Extract the [X, Y] coordinate from the center of the cell holding the provided text.  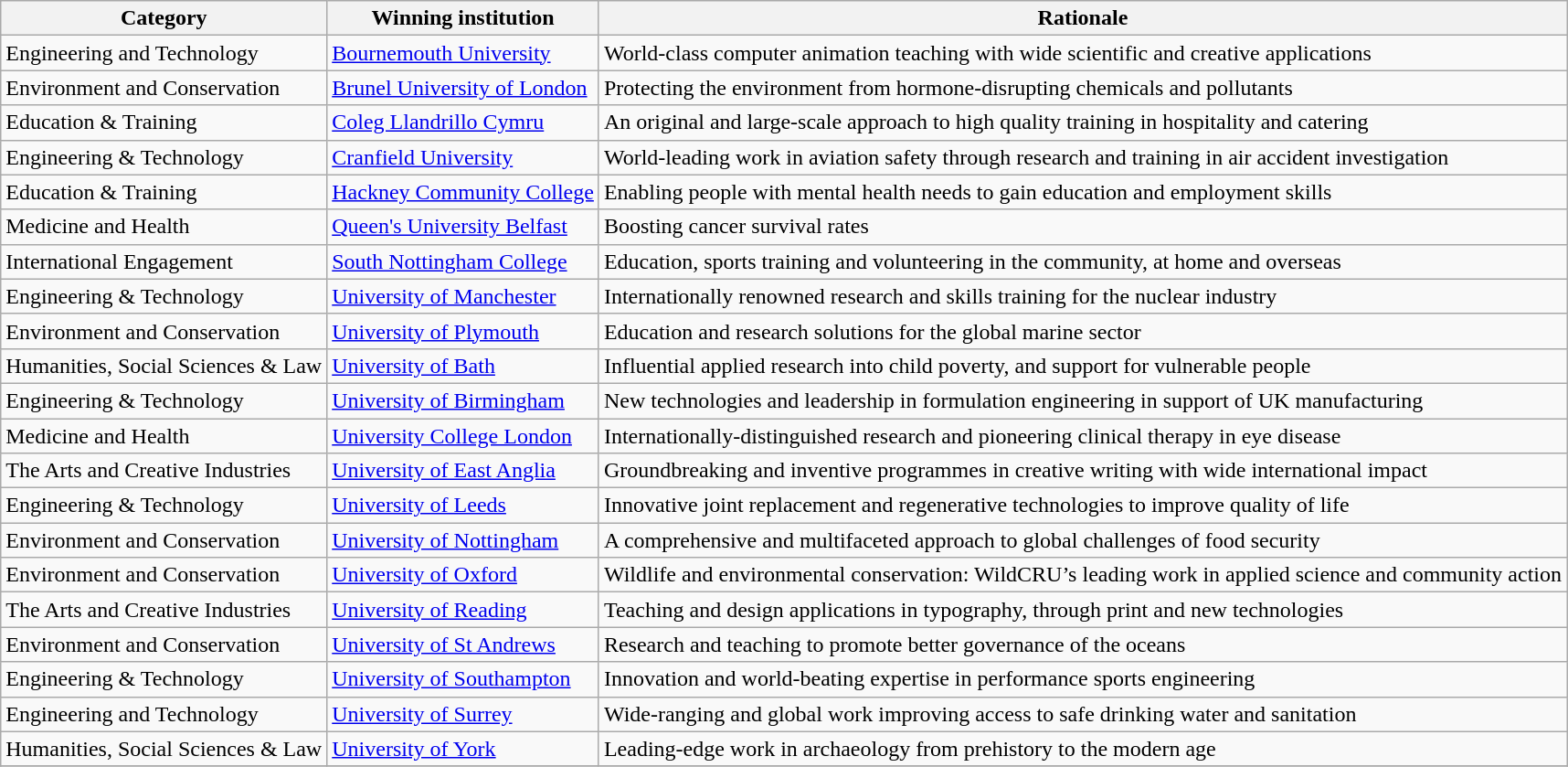
Internationally renowned research and skills training for the nuclear industry [1082, 296]
Brunel University of London [463, 88]
Internationally-distinguished research and pioneering clinical therapy in eye disease [1082, 436]
Innovative joint replacement and regenerative technologies to improve quality of life [1082, 506]
University College London [463, 436]
Winning institution [463, 18]
Leading-edge work in archaeology from prehistory to the modern age [1082, 749]
University of Surrey [463, 714]
University of St Andrews [463, 644]
University of Nottingham [463, 540]
Wide-ranging and global work improving access to safe drinking water and sanitation [1082, 714]
Queen's University Belfast [463, 227]
Research and teaching to promote better governance of the oceans [1082, 644]
University of Manchester [463, 296]
World-leading work in aviation safety through research and training in air accident investigation [1082, 157]
Hackney Community College [463, 192]
University of Birmingham [463, 400]
Groundbreaking and inventive programmes in creative writing with wide international impact [1082, 471]
An original and large-scale approach to high quality training in hospitality and catering [1082, 123]
Education and research solutions for the global marine sector [1082, 331]
Enabling people with mental health needs to gain education and employment skills [1082, 192]
Protecting the environment from hormone-disrupting chemicals and pollutants [1082, 88]
University of Plymouth [463, 331]
Teaching and design applications in typography, through print and new technologies [1082, 610]
Education, sports training and volunteering in the community, at home and overseas [1082, 261]
Innovation and world-beating expertise in performance sports engineering [1082, 679]
Rationale [1082, 18]
University of East Anglia [463, 471]
University of York [463, 749]
A comprehensive and multifaceted approach to global challenges of food security [1082, 540]
University of Oxford [463, 575]
Bournemouth University [463, 53]
Wildlife and environmental conservation: WildCRU’s leading work in applied science and community action [1082, 575]
South Nottingham College [463, 261]
Category [164, 18]
Cranfield University [463, 157]
Boosting cancer survival rates [1082, 227]
Influential applied research into child poverty, and support for vulnerable people [1082, 366]
International Engagement [164, 261]
University of Leeds [463, 506]
World-class computer animation teaching with wide scientific and creative applications [1082, 53]
Coleg Llandrillo Cymru [463, 123]
University of Reading [463, 610]
University of Southampton [463, 679]
New technologies and leadership in formulation engineering in support of UK manufacturing [1082, 400]
University of Bath [463, 366]
